Detect which cell encompasses the target text, then output its [x, y] center coordinate. 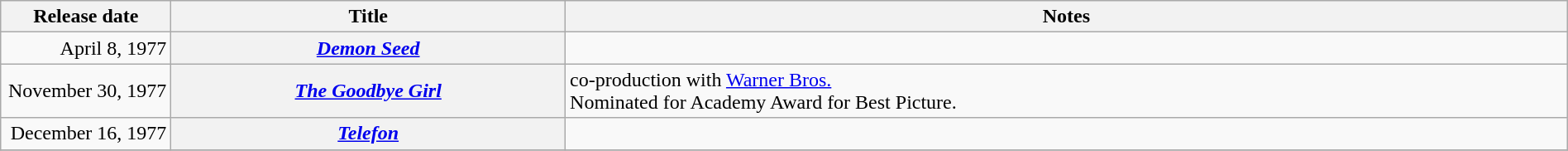
Title [369, 17]
Release date [86, 17]
The Goodbye Girl [369, 91]
co-production with Warner Bros.Nominated for Academy Award for Best Picture. [1067, 91]
Notes [1067, 17]
November 30, 1977 [86, 91]
Demon Seed [369, 48]
April 8, 1977 [86, 48]
December 16, 1977 [86, 134]
Telefon [369, 134]
